Detect which cell encompasses the target text, then output its [x, y] center coordinate. 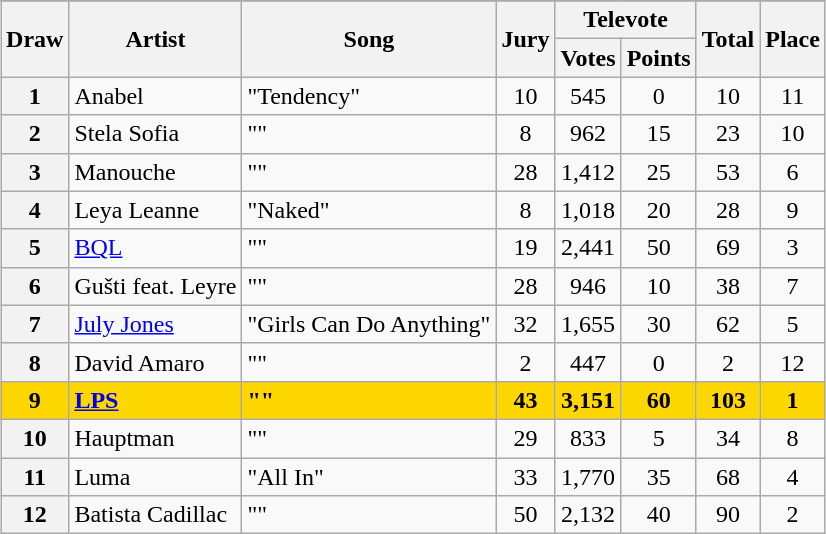
Points [658, 58]
2,132 [588, 515]
60 [658, 400]
1,412 [588, 172]
62 [728, 324]
30 [658, 324]
38 [728, 286]
Hauptman [156, 438]
Stela Sofia [156, 134]
15 [658, 134]
40 [658, 515]
Jury [526, 39]
962 [588, 134]
23 [728, 134]
1,655 [588, 324]
90 [728, 515]
Anabel [156, 96]
833 [588, 438]
545 [588, 96]
447 [588, 362]
Televote [626, 20]
33 [526, 477]
3,151 [588, 400]
19 [526, 248]
BQL [156, 248]
"Naked" [369, 210]
Gušti feat. Leyre [156, 286]
July Jones [156, 324]
Song [369, 39]
"All In" [369, 477]
34 [728, 438]
"Tendency" [369, 96]
Draw [35, 39]
Total [728, 39]
Votes [588, 58]
1,770 [588, 477]
Batista Cadillac [156, 515]
69 [728, 248]
LPS [156, 400]
Manouche [156, 172]
43 [526, 400]
Artist [156, 39]
"Girls Can Do Anything" [369, 324]
1,018 [588, 210]
946 [588, 286]
Leya Leanne [156, 210]
35 [658, 477]
25 [658, 172]
Place [793, 39]
68 [728, 477]
20 [658, 210]
Luma [156, 477]
David Amaro [156, 362]
32 [526, 324]
103 [728, 400]
29 [526, 438]
2,441 [588, 248]
53 [728, 172]
